Extract the (x, y) coordinate from the center of the cell holding the provided text.  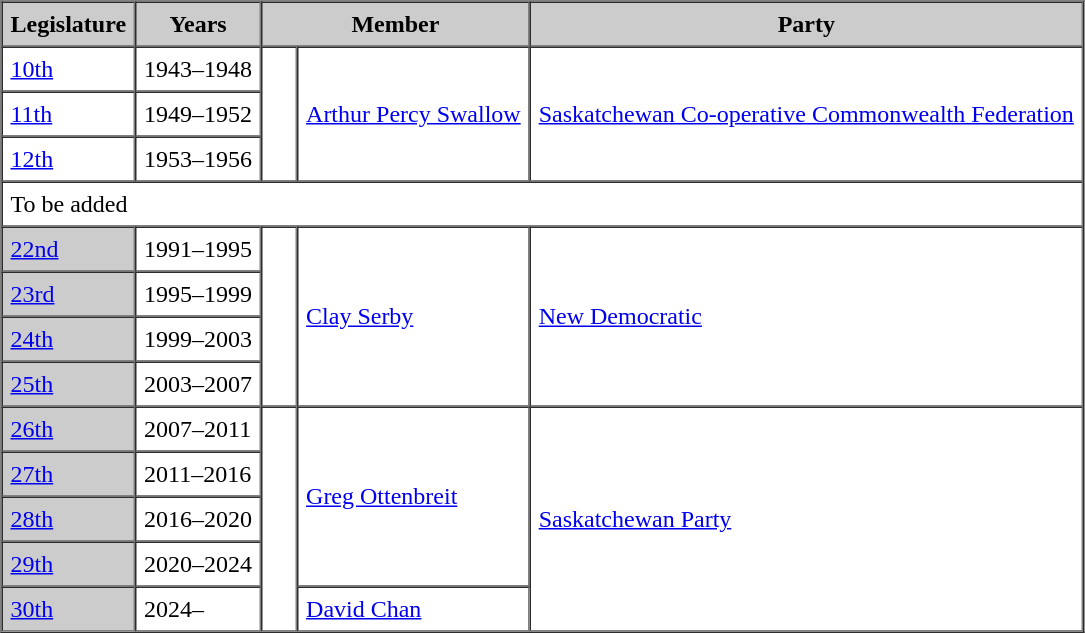
1953–1956 (198, 158)
New Democratic (806, 316)
29th (69, 564)
27th (69, 474)
Saskatchewan Party (806, 518)
Party (806, 24)
25th (69, 384)
1995–1999 (198, 294)
1949–1952 (198, 114)
11th (69, 114)
10th (69, 68)
26th (69, 428)
2016–2020 (198, 518)
Clay Serby (414, 316)
2003–2007 (198, 384)
2024– (198, 608)
2011–2016 (198, 474)
Years (198, 24)
1999–2003 (198, 338)
1943–1948 (198, 68)
2020–2024 (198, 564)
24th (69, 338)
Arthur Percy Swallow (414, 114)
Greg Ottenbreit (414, 496)
23rd (69, 294)
2007–2011 (198, 428)
22nd (69, 248)
12th (69, 158)
David Chan (414, 608)
Member (396, 24)
1991–1995 (198, 248)
Saskatchewan Co-operative Commonwealth Federation (806, 114)
30th (69, 608)
Legislature (69, 24)
28th (69, 518)
To be added (542, 204)
